For the text-containing cell, return its midpoint in (X, Y) coordinate format. 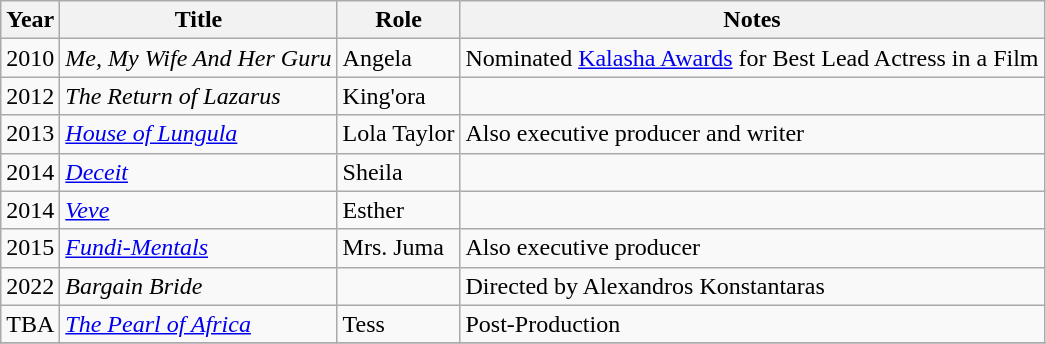
King'ora (398, 96)
2012 (30, 96)
2013 (30, 134)
Esther (398, 210)
Also executive producer (752, 248)
House of Lungula (198, 134)
Year (30, 20)
2010 (30, 58)
Tess (398, 324)
Me, My Wife And Her Guru (198, 58)
Deceit (198, 172)
Title (198, 20)
Mrs. Juma (398, 248)
Role (398, 20)
The Return of Lazarus (198, 96)
Veve (198, 210)
TBA (30, 324)
Sheila (398, 172)
Also executive producer and writer (752, 134)
Bargain Bride (198, 286)
Fundi-Mentals (198, 248)
Nominated Kalasha Awards for Best Lead Actress in a Film (752, 58)
Notes (752, 20)
Angela (398, 58)
Lola Taylor (398, 134)
The Pearl of Africa (198, 324)
Directed by Alexandros Konstantaras (752, 286)
2022 (30, 286)
2015 (30, 248)
Post-Production (752, 324)
